Detect which cell encompasses the target text, then output its [X, Y] center coordinate. 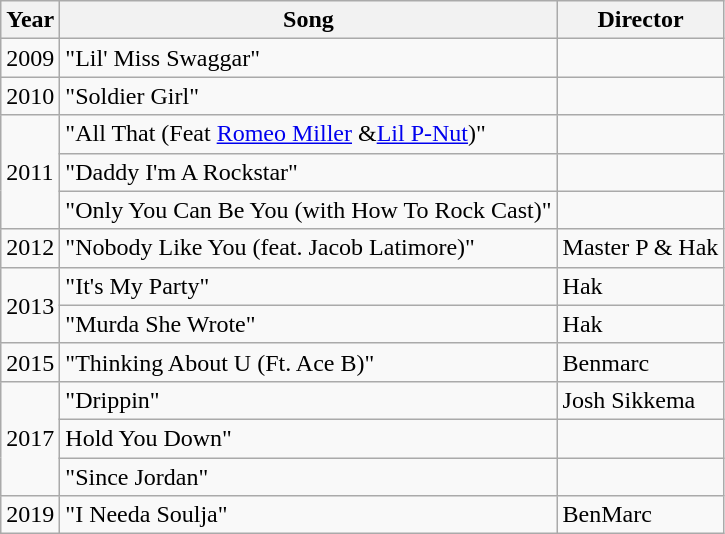
"Daddy I'm A Rockstar" [308, 172]
"Murda She Wrote" [308, 324]
2009 [30, 58]
Master P & Hak [640, 248]
Hold You Down" [308, 438]
"It's My Party" [308, 286]
2015 [30, 362]
2011 [30, 172]
2019 [30, 515]
"Soldier Girl" [308, 96]
Year [30, 20]
"Lil' Miss Swaggar" [308, 58]
Song [308, 20]
"Nobody Like You (feat. Jacob Latimore)" [308, 248]
"Drippin" [308, 400]
"Since Jordan" [308, 477]
"Thinking About U (Ft. Ace B)" [308, 362]
"Only You Can Be You (with How To Rock Cast)" [308, 210]
2010 [30, 96]
"All That (Feat Romeo Miller &Lil P-Nut)" [308, 134]
Benmarc [640, 362]
2012 [30, 248]
Director [640, 20]
BenMarc [640, 515]
"I Needa Soulja" [308, 515]
Josh Sikkema [640, 400]
2013 [30, 305]
2017 [30, 438]
